Return the (X, Y) coordinate for the center point of the cell that contains the specified text.  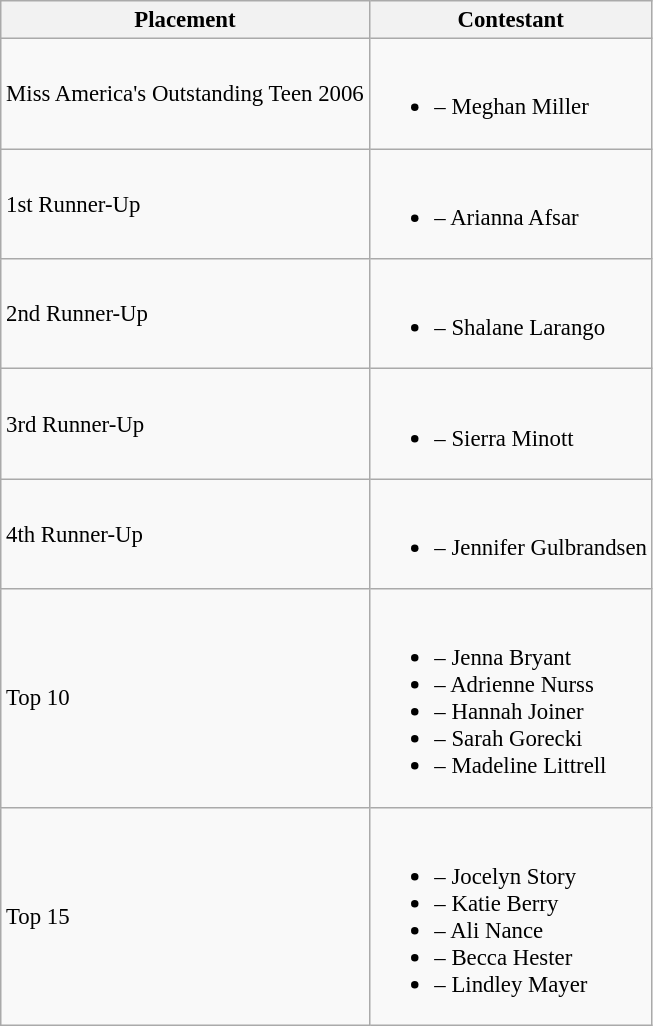
Top 15 (185, 916)
Contestant (510, 20)
Miss America's Outstanding Teen 2006 (185, 94)
– Shalane Larango (510, 314)
2nd Runner-Up (185, 314)
– Jennifer Gulbrandsen (510, 534)
– Arianna Afsar (510, 204)
4th Runner-Up (185, 534)
Top 10 (185, 698)
Placement (185, 20)
– Sierra Minott (510, 424)
1st Runner-Up (185, 204)
– Jocelyn Story – Katie Berry – Ali Nance – Becca Hester – Lindley Mayer (510, 916)
3rd Runner-Up (185, 424)
– Jenna Bryant – Adrienne Nurss – Hannah Joiner – Sarah Gorecki – Madeline Littrell (510, 698)
– Meghan Miller (510, 94)
